Scan for the cell matching the given text and deliver its (X, Y) coordinate at center. 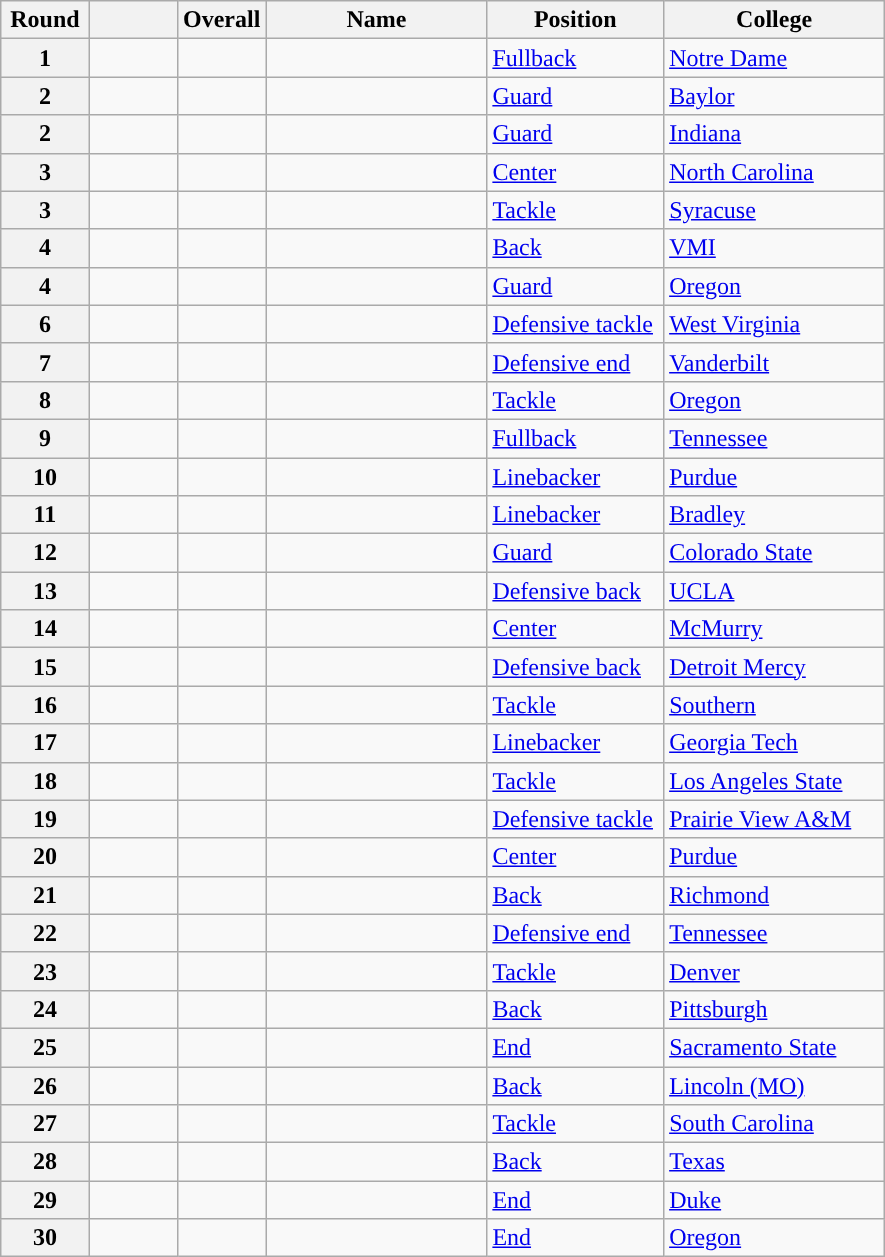
South Carolina (774, 1124)
12 (45, 553)
26 (45, 1085)
West Virginia (774, 324)
8 (45, 400)
Round (45, 20)
Bradley (774, 515)
Georgia Tech (774, 743)
Name (376, 20)
Detroit Mercy (774, 667)
Southern (774, 705)
Colorado State (774, 553)
Syracuse (774, 210)
19 (45, 819)
27 (45, 1124)
24 (45, 1009)
Sacramento State (774, 1047)
6 (45, 324)
30 (45, 1238)
Notre Dame (774, 58)
McMurry (774, 629)
28 (45, 1162)
22 (45, 933)
17 (45, 743)
20 (45, 857)
Los Angeles State (774, 781)
Richmond (774, 895)
UCLA (774, 591)
29 (45, 1200)
Baylor (774, 96)
10 (45, 477)
15 (45, 667)
Position (576, 20)
Duke (774, 1200)
11 (45, 515)
North Carolina (774, 172)
16 (45, 705)
VMI (774, 248)
Texas (774, 1162)
Indiana (774, 134)
18 (45, 781)
14 (45, 629)
13 (45, 591)
21 (45, 895)
Overall (222, 20)
7 (45, 362)
Lincoln (MO) (774, 1085)
1 (45, 58)
9 (45, 438)
College (774, 20)
23 (45, 971)
Vanderbilt (774, 362)
Prairie View A&M (774, 819)
Denver (774, 971)
25 (45, 1047)
Pittsburgh (774, 1009)
